Search for the cell housing the specified text and yield its (x, y) center coordinate. 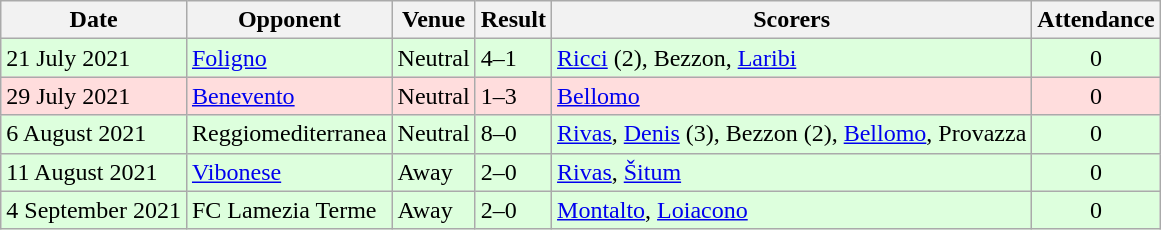
Reggiomediterranea (289, 134)
1–3 (513, 96)
Rivas, Denis (3), Bezzon (2), Bellomo, Provazza (792, 134)
Venue (434, 20)
Ricci (2), Bezzon, Laribi (792, 58)
29 July 2021 (94, 96)
8–0 (513, 134)
FC Lamezia Terme (289, 210)
11 August 2021 (94, 172)
Scorers (792, 20)
Foligno (289, 58)
4 September 2021 (94, 210)
Result (513, 20)
Montalto, Loiacono (792, 210)
Rivas, Šitum (792, 172)
6 August 2021 (94, 134)
Benevento (289, 96)
Attendance (1096, 20)
Opponent (289, 20)
Date (94, 20)
Bellomo (792, 96)
Vibonese (289, 172)
4–1 (513, 58)
21 July 2021 (94, 58)
